Provide the (x, y) coordinate of the cell's center where the given text is located.  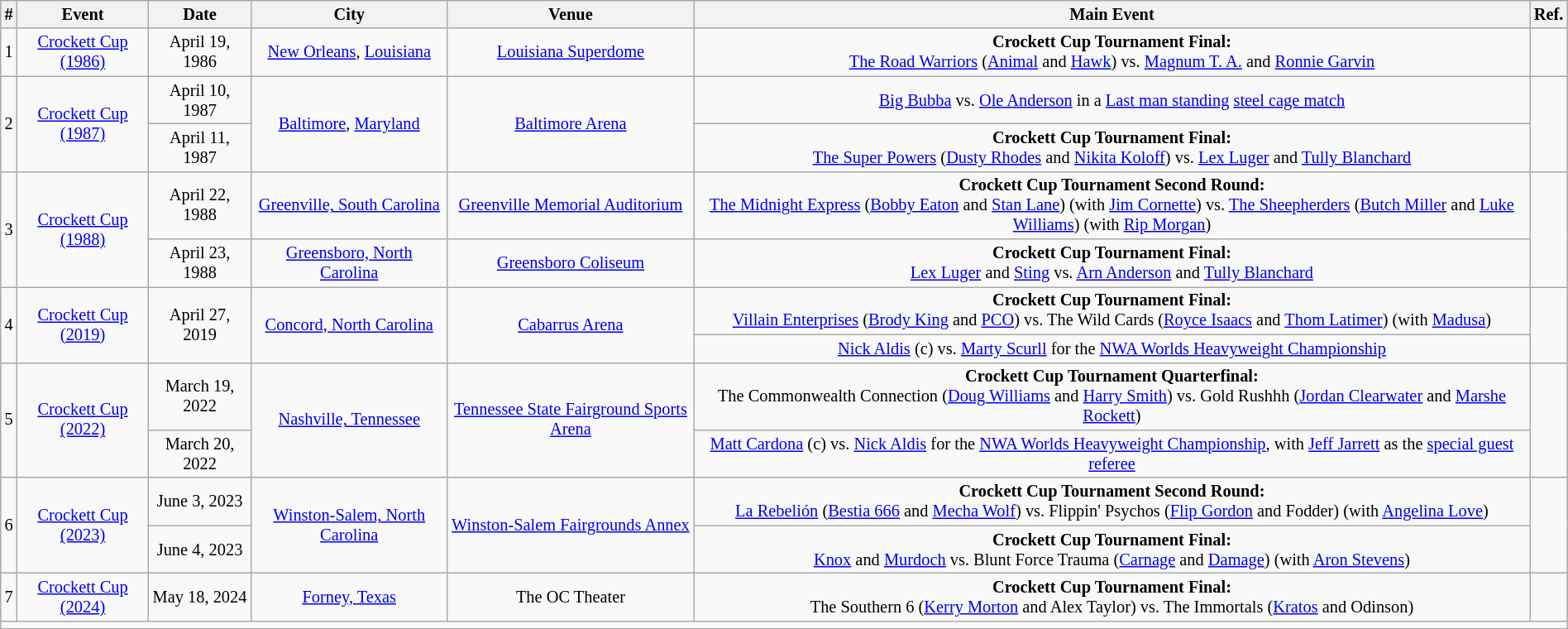
Nick Aldis (c) vs. Marty Scurll for the NWA Worlds Heavyweight Championship (1111, 348)
Crockett Cup Tournament Final:Knox and Murdoch vs. Blunt Force Trauma (Carnage and Damage) (with Aron Stevens) (1111, 550)
2 (9, 124)
March 20, 2022 (199, 454)
Event (83, 14)
7 (9, 597)
Tennessee State Fairground Sports Arena (571, 420)
Cabarrus Arena (571, 324)
April 10, 1987 (199, 100)
Crockett Cup (1987) (83, 124)
Main Event (1111, 14)
Crockett Cup Tournament Final:The Southern 6 (Kerry Morton and Alex Taylor) vs. The Immortals (Kratos and Odinson) (1111, 597)
City (349, 14)
Baltimore Arena (571, 124)
Greensboro, North Carolina (349, 263)
Date (199, 14)
Greensboro Coliseum (571, 263)
# (9, 14)
Big Bubba vs. Ole Anderson in a Last man standing steel cage match (1111, 100)
Crockett Cup Tournament Final:The Super Powers (Dusty Rhodes and Nikita Koloff) vs. Lex Luger and Tully Blanchard (1111, 147)
The OC Theater (571, 597)
Louisiana Superdome (571, 52)
April 22, 1988 (199, 205)
1 (9, 52)
June 3, 2023 (199, 502)
Crockett Cup (2022) (83, 420)
6 (9, 525)
Matt Cardona (c) vs. Nick Aldis for the NWA Worlds Heavyweight Championship, with Jeff Jarrett as the special guest referee (1111, 454)
Crockett Cup (2019) (83, 324)
Nashville, Tennessee (349, 420)
Crockett Cup (1988) (83, 228)
Forney, Texas (349, 597)
Winston-Salem, North Carolina (349, 525)
March 19, 2022 (199, 396)
Winston-Salem Fairgrounds Annex (571, 525)
5 (9, 420)
4 (9, 324)
Crockett Cup Tournament Final:Villain Enterprises (Brody King and PCO) vs. The Wild Cards (Royce Isaacs and Thom Latimer) (with Madusa) (1111, 310)
Baltimore, Maryland (349, 124)
Crockett Cup (2024) (83, 597)
Concord, North Carolina (349, 324)
New Orleans, Louisiana (349, 52)
April 19, 1986 (199, 52)
Venue (571, 14)
3 (9, 228)
Crockett Cup (2023) (83, 525)
Greenville Memorial Auditorium (571, 205)
April 23, 1988 (199, 263)
May 18, 2024 (199, 597)
Crockett Cup (1986) (83, 52)
April 11, 1987 (199, 147)
Crockett Cup Tournament Final:The Road Warriors (Animal and Hawk) vs. Magnum T. A. and Ronnie Garvin (1111, 52)
Ref. (1548, 14)
April 27, 2019 (199, 324)
Crockett Cup Tournament Second Round:La Rebelión (Bestia 666 and Mecha Wolf) vs. Flippin' Psychos (Flip Gordon and Fodder) (with Angelina Love) (1111, 502)
Greenville, South Carolina (349, 205)
June 4, 2023 (199, 550)
Crockett Cup Tournament Final:Lex Luger and Sting vs. Arn Anderson and Tully Blanchard (1111, 263)
